Capture the cell that displays the provided text and extract its (X, Y) central coordinate. 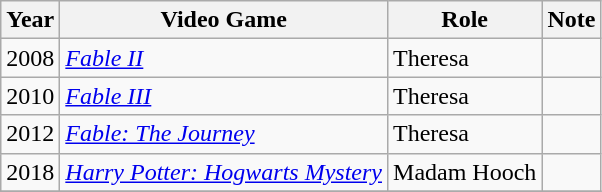
Video Game (224, 20)
2018 (30, 172)
Madam Hooch (465, 172)
Fable: The Journey (224, 134)
Note (572, 20)
2012 (30, 134)
Fable III (224, 96)
2008 (30, 58)
Fable II (224, 58)
2010 (30, 96)
Role (465, 20)
Year (30, 20)
Harry Potter: Hogwarts Mystery (224, 172)
